Identify which cell holds the provided text, then report its [x, y] central coordinate. 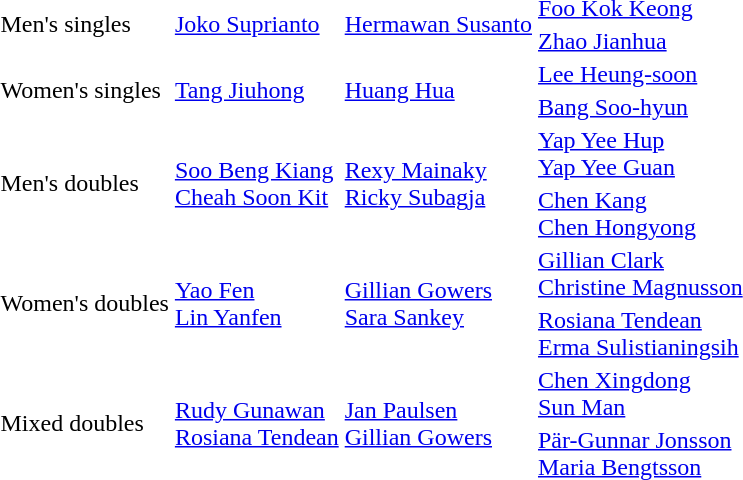
Huang Hua [438, 90]
Soo Beng Kiang Cheah Soon Kit [256, 184]
Gillian Gowers Sara Sankey [438, 304]
Yao Fen Lin Yanfen [256, 304]
Tang Jiuhong [256, 90]
Rexy Mainaky Ricky Subagja [438, 184]
